Determine the [x, y] coordinate at the center of the cell enclosing the given text.  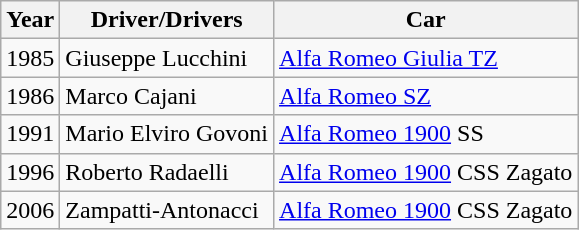
Roberto Radaelli [167, 172]
Alfa Romeo 1900 SS [426, 134]
Year [30, 20]
1985 [30, 58]
2006 [30, 210]
Zampatti-Antonacci [167, 210]
Mario Elviro Govoni [167, 134]
1996 [30, 172]
Giuseppe Lucchini [167, 58]
1991 [30, 134]
Marco Cajani [167, 96]
Car [426, 20]
1986 [30, 96]
Driver/Drivers [167, 20]
Alfa Romeo Giulia TZ [426, 58]
Alfa Romeo SZ [426, 96]
